Detect which cell encompasses the target text, then output its [x, y] center coordinate. 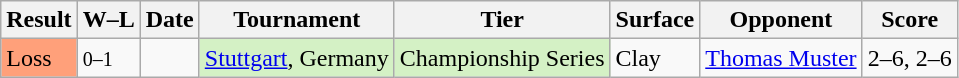
Clay [655, 58]
Surface [655, 20]
Stuttgart, Germany [296, 58]
Result [39, 20]
Thomas Muster [781, 58]
Tournament [296, 20]
Score [910, 20]
W–L [108, 20]
0–1 [108, 58]
Opponent [781, 20]
Date [170, 20]
Loss [39, 58]
2–6, 2–6 [910, 58]
Championship Series [502, 58]
Tier [502, 20]
